Return the (x, y) coordinate for the center point of the cell that contains the specified text.  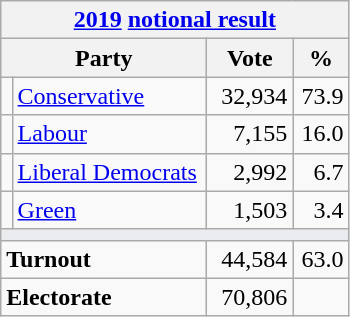
Green (110, 210)
Electorate (104, 297)
2,992 (250, 172)
63.0 (321, 259)
Party (104, 58)
32,934 (250, 96)
2019 notional result (175, 20)
6.7 (321, 172)
1,503 (250, 210)
16.0 (321, 134)
Vote (250, 58)
73.9 (321, 96)
Turnout (104, 259)
3.4 (321, 210)
70,806 (250, 297)
7,155 (250, 134)
Liberal Democrats (110, 172)
44,584 (250, 259)
Labour (110, 134)
% (321, 58)
Conservative (110, 96)
